Capture the cell that displays the provided text and extract its [X, Y] central coordinate. 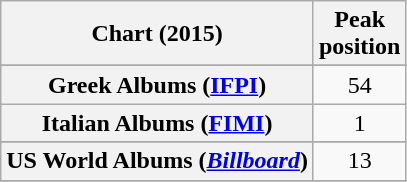
13 [359, 161]
Peakposition [359, 34]
Greek Albums (IFPI) [158, 85]
Chart (2015) [158, 34]
Italian Albums (FIMI) [158, 123]
54 [359, 85]
US World Albums (Billboard) [158, 161]
1 [359, 123]
